Provide the [X, Y] coordinate of the cell's center where the given text is located.  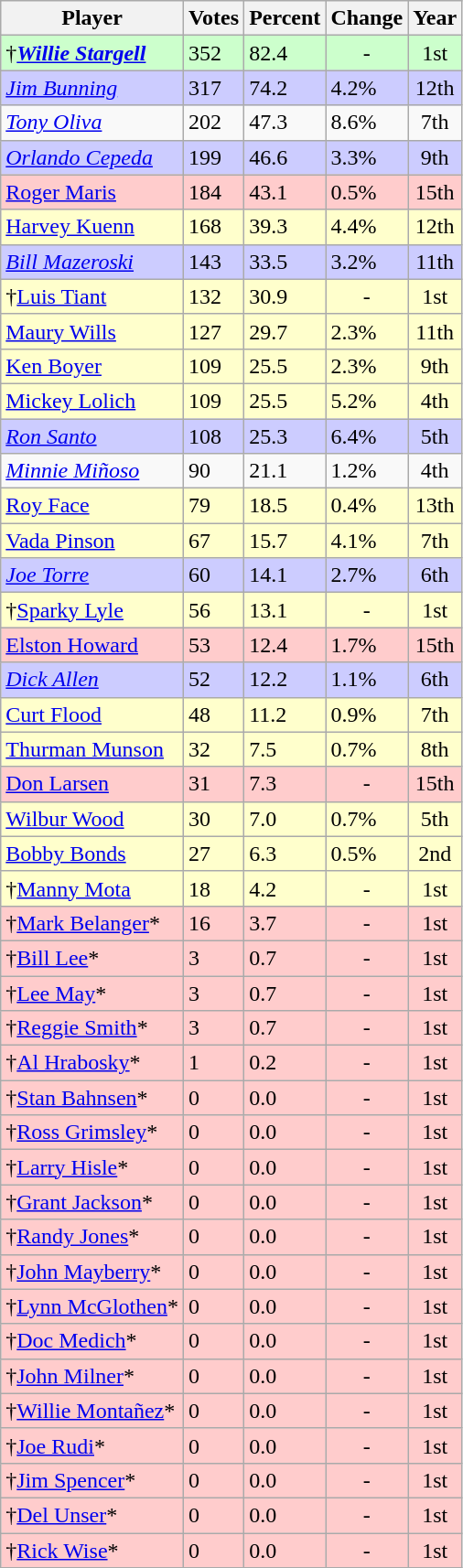
43.1 [285, 192]
†Stan Bahnsen* [92, 1098]
Change [367, 18]
†Rick Wise* [92, 1551]
18 [213, 888]
†Mark Belanger* [92, 923]
Ron Santo [92, 436]
48 [213, 714]
60 [213, 575]
4.2% [367, 88]
1.7% [367, 645]
Roger Maris [92, 192]
†Lee May* [92, 993]
15.7 [285, 541]
2.7% [367, 575]
0.2 [285, 1063]
30 [213, 819]
0.9% [367, 714]
18.5 [285, 506]
†Larry Hisle* [92, 1167]
1.1% [367, 680]
Don Larsen [92, 784]
†Al Hrabosky* [92, 1063]
Vada Pinson [92, 541]
Player [92, 18]
7.3 [285, 784]
6.4% [367, 436]
Minnie Miñoso [92, 471]
Ken Boyer [92, 366]
Bobby Bonds [92, 854]
127 [213, 331]
12.4 [285, 645]
108 [213, 436]
6.3 [285, 854]
46.6 [285, 157]
3.7 [285, 923]
Elston Howard [92, 645]
Percent [285, 18]
†John Mayberry* [92, 1272]
1.2% [367, 471]
Mickey Lolich [92, 401]
4.2 [285, 888]
†Luis Tiant [92, 296]
79 [213, 506]
†Willie Montañez* [92, 1411]
25.3 [285, 436]
0.4% [367, 506]
13th [436, 506]
2nd [436, 854]
27 [213, 854]
67 [213, 541]
†Joe Rudi* [92, 1445]
184 [213, 192]
8.6% [367, 123]
7.5 [285, 749]
317 [213, 88]
39.3 [285, 227]
Harvey Kuenn [92, 227]
74.2 [285, 88]
21.1 [285, 471]
4.1% [367, 541]
†Jim Spencer* [92, 1480]
Jim Bunning [92, 88]
Orlando Cepeda [92, 157]
16 [213, 923]
†Lynn McGlothen* [92, 1306]
Tony Oliva [92, 123]
†Del Unser* [92, 1515]
12.2 [285, 680]
33.5 [285, 262]
47.3 [285, 123]
†Grant Jackson* [92, 1202]
30.9 [285, 296]
143 [213, 262]
7.0 [285, 819]
31 [213, 784]
Joe Torre [92, 575]
56 [213, 610]
Votes [213, 18]
4.4% [367, 227]
†John Milner* [92, 1376]
199 [213, 157]
Thurman Munson [92, 749]
Maury Wills [92, 331]
†Willie Stargell [92, 53]
168 [213, 227]
5.2% [367, 401]
132 [213, 296]
†Sparky Lyle [92, 610]
82.4 [285, 53]
3.3% [367, 157]
14.1 [285, 575]
†Ross Grimsley* [92, 1133]
Bill Mazeroski [92, 262]
Wilbur Wood [92, 819]
Dick Allen [92, 680]
†Randy Jones* [92, 1237]
29.7 [285, 331]
32 [213, 749]
3.2% [367, 262]
90 [213, 471]
13.1 [285, 610]
53 [213, 645]
†Bill Lee* [92, 958]
11.2 [285, 714]
†Doc Medich* [92, 1341]
8th [436, 749]
1 [213, 1063]
52 [213, 680]
Roy Face [92, 506]
†Manny Mota [92, 888]
202 [213, 123]
Year [436, 18]
Curt Flood [92, 714]
352 [213, 53]
†Reggie Smith* [92, 1028]
